Locate the cell with the specified text and output its (x, y) center coordinate. 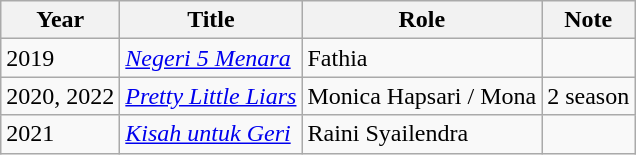
Pretty Little Liars (211, 96)
2 season (588, 96)
2021 (60, 134)
Raini Syailendra (422, 134)
Year (60, 20)
2020, 2022 (60, 96)
Monica Hapsari / Mona (422, 96)
Note (588, 20)
Fathia (422, 58)
Role (422, 20)
Negeri 5 Menara (211, 58)
2019 (60, 58)
Title (211, 20)
Kisah untuk Geri (211, 134)
